Scan for the cell matching the given text and deliver its [x, y] coordinate at center. 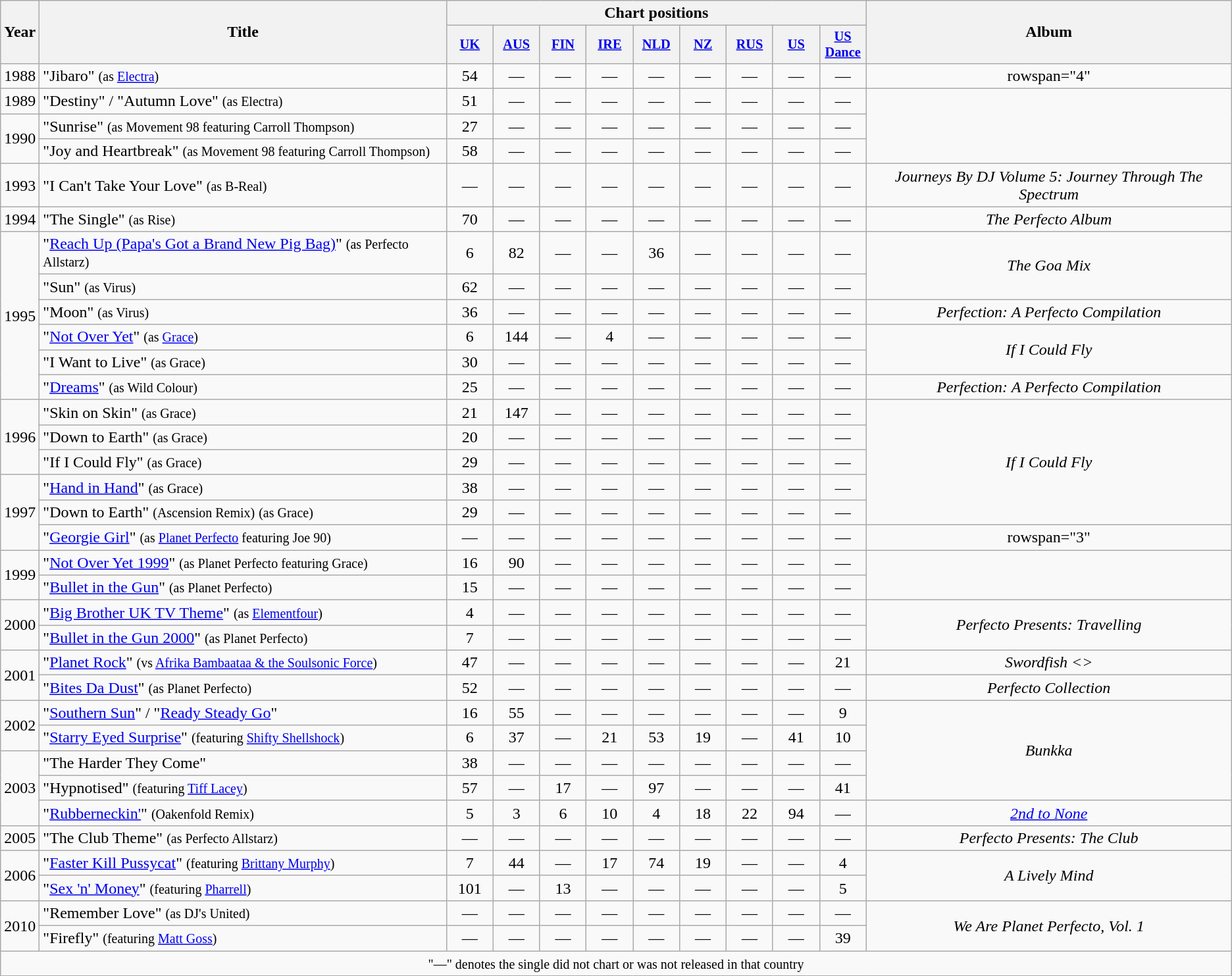
22 [750, 813]
"Hypnotised" (featuring Tiff Lacey) [244, 788]
1994 [20, 219]
"I Want to Live" (as Grace) [244, 362]
rowspan="4" [1049, 76]
55 [516, 713]
"Faster Kill Pussycat" (featuring Brittany Murphy) [244, 863]
"Planet Rock" (vs Afrika Bambaataa & the Soulsonic Force) [244, 663]
25 [470, 387]
"Joy and Heartbreak" (as Movement 98 featuring Carroll Thompson) [244, 151]
15 [470, 588]
"Remember Love" (as DJ's United) [244, 913]
"Down to Earth" (as Grace) [244, 437]
2000 [20, 625]
1995 [20, 316]
Title [244, 32]
54 [470, 76]
18 [703, 813]
62 [470, 287]
147 [516, 412]
RUS [750, 45]
1993 [20, 186]
"Sun" (as Virus) [244, 287]
"Southern Sun" / "Ready Steady Go" [244, 713]
94 [796, 813]
A Lively Mind [1049, 875]
rowspan="3" [1049, 538]
"Skin on Skin" (as Grace) [244, 412]
Perfecto Collection [1049, 688]
90 [516, 563]
1999 [20, 575]
"The Single" (as Rise) [244, 219]
USDance [842, 45]
UK [470, 45]
"If I Could Fly" (as Grace) [244, 462]
IRE [609, 45]
1988 [20, 76]
"Not Over Yet" (as Grace) [244, 337]
"Dreams" (as Wild Colour) [244, 387]
AUS [516, 45]
"Big Brother UK TV Theme" (as Elementfour) [244, 613]
"Bites Da Dust" (as Planet Perfecto) [244, 688]
"The Club Theme" (as Perfecto Allstarz) [244, 838]
Perfecto Presents: The Club [1049, 838]
44 [516, 863]
"Firefly" (featuring Matt Goss) [244, 938]
52 [470, 688]
70 [470, 219]
1996 [20, 437]
2003 [20, 788]
2006 [20, 875]
"Moon" (as Virus) [244, 312]
NZ [703, 45]
Swordfish <> [1049, 663]
101 [470, 888]
9 [842, 713]
39 [842, 938]
Perfecto Presents: Travelling [1049, 625]
"The Harder They Come" [244, 763]
Year [20, 32]
"Down to Earth" (Ascension Remix) (as Grace) [244, 512]
Bunkka [1049, 750]
2010 [20, 925]
"I Can't Take Your Love" (as B-Real) [244, 186]
The Perfecto Album [1049, 219]
"Jibaro" (as Electra) [244, 76]
We Are Planet Perfecto, Vol. 1 [1049, 925]
1997 [20, 512]
74 [657, 863]
2nd to None [1049, 813]
27 [470, 126]
"Bullet in the Gun 2000" (as Planet Perfecto) [244, 638]
82 [516, 253]
Journeys By DJ Volume 5: Journey Through The Spectrum [1049, 186]
13 [563, 888]
53 [657, 738]
144 [516, 337]
51 [470, 101]
"Hand in Hand" (as Grace) [244, 487]
58 [470, 151]
1989 [20, 101]
3 [516, 813]
"—" denotes the single did not chart or was not released in that country [616, 963]
97 [657, 788]
Chart positions [656, 13]
2005 [20, 838]
37 [516, 738]
30 [470, 362]
"Not Over Yet 1999" (as Planet Perfecto featuring Grace) [244, 563]
US [796, 45]
Album [1049, 32]
"Georgie Girl" (as Planet Perfecto featuring Joe 90) [244, 538]
1990 [20, 139]
20 [470, 437]
"Starry Eyed Surprise" (featuring Shifty Shellshock) [244, 738]
The Goa Mix [1049, 266]
"Sex 'n' Money" (featuring Pharrell) [244, 888]
"Sunrise" (as Movement 98 featuring Carroll Thompson) [244, 126]
"Destiny" / "Autumn Love" (as Electra) [244, 101]
NLD [657, 45]
FIN [563, 45]
"Bullet in the Gun" (as Planet Perfecto) [244, 588]
47 [470, 663]
"Rubberneckin'" (Oakenfold Remix) [244, 813]
57 [470, 788]
2002 [20, 725]
2001 [20, 675]
"Reach Up (Papa's Got a Brand New Pig Bag)" (as Perfecto Allstarz) [244, 253]
